Locate the cell with the specified text and output its (X, Y) center coordinate. 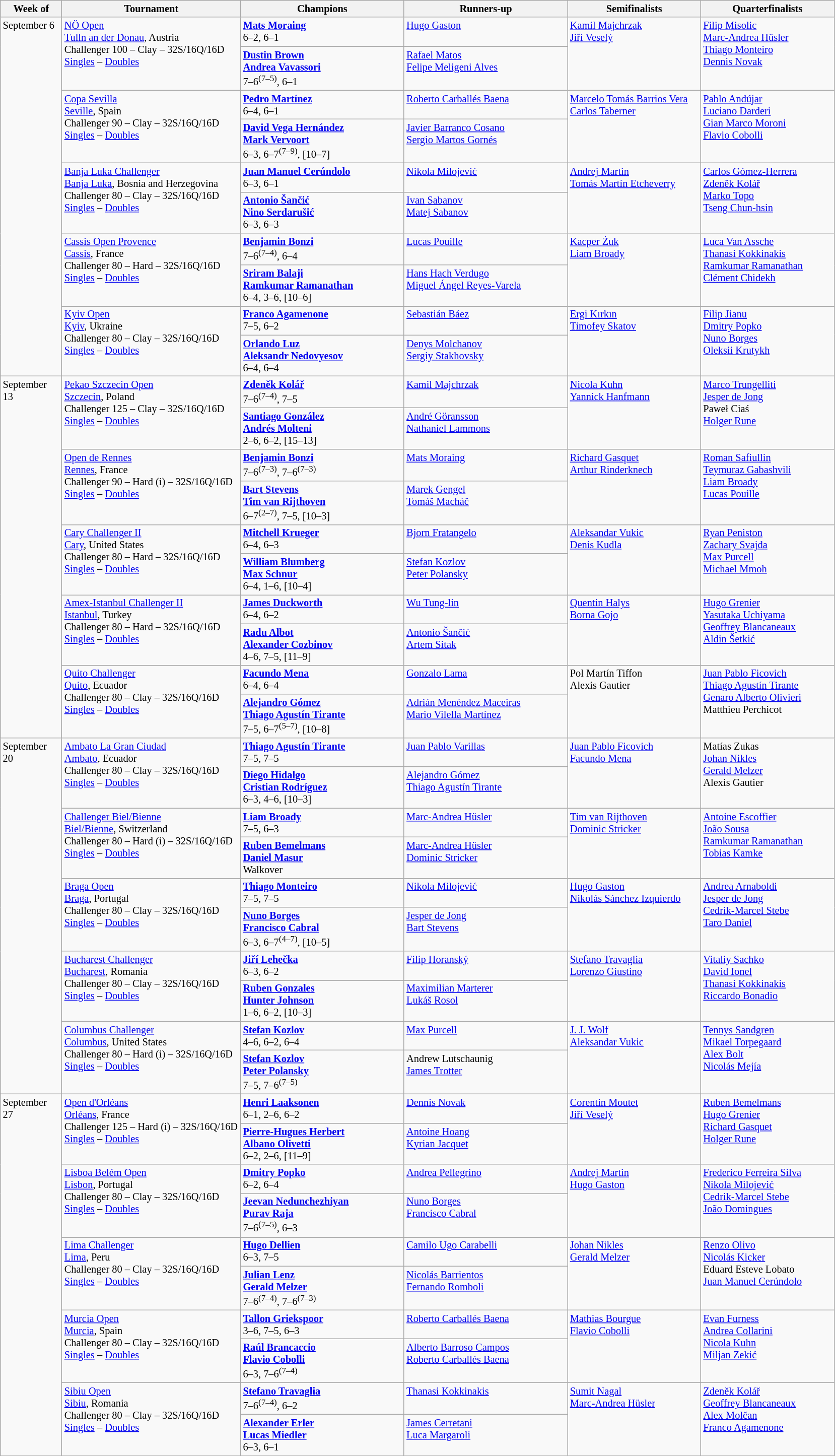
Maximilian Marterer Lukáš Rosol (485, 1001)
Sibiu OpenSibiu, Romania Challenger 80 – Clay – 32S/16Q/16DSingles – Doubles (151, 1419)
Matías Zukas Johan Nikles Gerald Melzer Alexis Gautier (768, 773)
Marc-Andrea Hüsler Dominic Stricker (485, 857)
Sriram Balaji Ramkumar Ramanathan6–4, 3–6, [10–6] (322, 285)
Aleksandar Vukic Denis Kudla (635, 559)
NÖ OpenTulln an der Donau, Austria Challenger 100 – Clay – 32S/16Q/16DSingles – Doubles (151, 53)
Facundo Mena6–4, 6–4 (322, 680)
Stefano Travaglia7–6(7–4), 6–2 (322, 1399)
Champions (322, 9)
Kamil Majchrzak Jiří Veselý (635, 53)
Ruben Bemelmans Daniel MasurWalkover (322, 857)
Santiago González Andrés Molteni2–6, 6–2, [15–13] (322, 428)
Antoine Hoang Kyrian Jacquet (485, 1144)
Kamil Majchrzak (485, 392)
Pekao Szczecin OpenSzczecin, Poland Challenger 125 – Clay – 32S/16Q/16DSingles – Doubles (151, 412)
Sebastián Báez (485, 320)
Corentin Moutet Jiří Veselý (635, 1129)
Richard Gasquet Arthur Rinderknech (635, 487)
Juan Pablo Ficovich Thiago Agustín Tirante Genaro Alberto Olivieri Matthieu Perchicot (768, 701)
Rafael Matos Felipe Meligeni Alves (485, 69)
Quito ChallengerQuito, Ecuador Challenger 80 – Clay – 32S/16Q/16DSingles – Doubles (151, 701)
Radu Albot Alexander Cozbinov4–6, 7–5, [11–9] (322, 644)
Tournament (151, 9)
Camilo Ugo Carabelli (485, 1251)
Renzo Olivo Nicolás Kicker Eduard Esteve Lobato Juan Manuel Cerúndolo (768, 1274)
Andrea Arnaboldi Jesper de Jong Cedrik-Marcel Stebe Taro Daniel (768, 915)
Evan Furness Andrea Collarini Nicola Kuhn Miljan Zekić (768, 1346)
Dennis Novak (485, 1108)
Kyiv OpenKyiv, Ukraine Challenger 80 – Clay – 32S/16Q/16DSingles – Doubles (151, 341)
Marc-Andrea Hüsler (485, 823)
Marcelo Tomás Barrios Vera Carlos Taberner (635, 127)
Runners-up (485, 9)
Ruben Bemelmans Hugo Grenier Richard Gasquet Holger Rune (768, 1129)
Benjamin Bonzi7–6(7–3), 7–6(7–3) (322, 465)
Banja Luka ChallengerBanja Luka, Bosnia and Herzegovina Challenger 80 – Clay – 32S/16Q/16DSingles – Doubles (151, 197)
Diego Hidalgo Cristian Rodríguez6–3, 4–6, [10–3] (322, 787)
Zdeněk Kolář Geoffrey Blancaneaux Alex Molčan Franco Agamenone (768, 1419)
Zdeněk Kolář7–6(7–4), 7–5 (322, 392)
Quentin Halys Borna Gojo (635, 630)
Filip Misolic Marc-Andrea Hüsler Thiago Monteiro Dennis Novak (768, 53)
Ruben Gonzales Hunter Johnson1–6, 6–2, [10–3] (322, 1001)
Ivan Sabanov Matej Sabanov (485, 213)
Filip Jianu Dmitry Popko Nuno Borges Oleksii Krutykh (768, 341)
Lisboa Belém OpenLisbon, Portugal Challenger 80 – Clay – 32S/16Q/16DSingles – Doubles (151, 1201)
Raúl Brancaccio Flavio Cobolli6–3, 7–6(7–4) (322, 1361)
Antonio Šančić Artem Sitak (485, 644)
September 27 (31, 1275)
Alejandro Gómez Thiago Agustín Tirante7–5, 6–7(5–7), [10–8] (322, 715)
Thiago Agustín Tirante7–5, 7–5 (322, 752)
Challenger Biel/BienneBiel/Bienne, Switzerland Challenger 80 – Hard (i) – 32S/16Q/16DSingles – Doubles (151, 843)
Cassis Open ProvenceCassis, France Challenger 80 – Hard – 32S/16Q/16DSingles – Doubles (151, 270)
Copa SevillaSeville, Spain Challenger 90 – Clay – 32S/16Q/16DSingles – Doubles (151, 127)
Pol Martín Tiffon Alexis Gautier (635, 701)
Open de RennesRennes, France Challenger 90 – Hard (i) – 32S/16Q/16DSingles – Doubles (151, 487)
Carlos Gómez-Herrera Zdeněk Kolář Marko Topo Tseng Chun-hsin (768, 197)
Pedro Martínez6–4, 6–1 (322, 105)
Liam Broady7–5, 6–3 (322, 823)
September 6 (31, 196)
Antonio Šančić Nino Serdarušić6–3, 6–3 (322, 213)
David Vega Hernández Mark Vervoort6–3, 6–7(7–9), [10–7] (322, 141)
September 13 (31, 557)
Dmitry Popko6–2, 6–4 (322, 1179)
Roman Safiullin Teymuraz Gabashvili Liam Broady Lucas Pouille (768, 487)
André Göransson Nathaniel Lammons (485, 428)
Nuno Borges Francisco Cabral6–3, 6–7(4–7), [10–5] (322, 929)
J. J. Wolf Aleksandar Vukic (635, 1058)
Bart Stevens Tim van Rijthoven6–7(2–7), 7–5, [10–3] (322, 503)
Alberto Barroso Campos Roberto Carballés Baena (485, 1361)
Stefano Travaglia Lorenzo Giustino (635, 985)
Juan Pablo Varillas (485, 752)
Hans Hach Verdugo Miguel Ángel Reyes-Varela (485, 285)
Orlando Luz Aleksandr Nedovyesov6–4, 6–4 (322, 356)
Javier Barranco Cosano Sergio Martos Gornés (485, 141)
Nuno Borges Francisco Cabral (485, 1215)
Open d'OrléansOrléans, France Challenger 125 – Hard (i) – 32S/16Q/16DSingles – Doubles (151, 1129)
Jiří Lehečka6–3, 6–2 (322, 965)
Marek Gengel Tomáš Macháč (485, 503)
Bjorn Fratangelo (485, 539)
Benjamin Bonzi7–6(7–4), 6–4 (322, 249)
Columbus ChallengerColumbus, United States Challenger 80 – Hard (i) – 32S/16Q/16DSingles – Doubles (151, 1058)
Nicola Kuhn Yannick Hanfmann (635, 412)
Thiago Monteiro7–5, 7–5 (322, 893)
Hugo Gaston Nikolás Sánchez Izquierdo (635, 915)
Ergi Kırkın Timofey Skatov (635, 341)
September 20 (31, 916)
James Cerretani Luca Margaroli (485, 1435)
Lima ChallengerLima, Peru Challenger 80 – Clay – 32S/16Q/16DSingles – Doubles (151, 1274)
Franco Agamenone7–5, 6–2 (322, 320)
Cary Challenger IICary, United States Challenger 80 – Hard – 32S/16Q/16DSingles – Doubles (151, 559)
Jesper de Jong Bart Stevens (485, 929)
Denys Molchanov Sergiy Stakhovsky (485, 356)
Frederico Ferreira Silva Nikola Milojević Cedrik-Marcel Stebe João Domingues (768, 1201)
Thanasi Kokkinakis (485, 1399)
Andrej Martin Tomás Martín Etcheverry (635, 197)
Wu Tung-lin (485, 609)
Luca Van Assche Thanasi Kokkinakis Ramkumar Ramanathan Clément Chidekh (768, 270)
Stefan Kozlov4–6, 6–2, 6–4 (322, 1036)
Stefan Kozlov Peter Polansky7–5, 7–6(7–5) (322, 1072)
Mats Moraing (485, 465)
Alejandro Gómez Thiago Agustín Tirante (485, 787)
William Blumberg Max Schnur6–4, 1–6, [10–4] (322, 574)
Stefan Kozlov Peter Polansky (485, 574)
Ryan Peniston Zachary Svajda Max Purcell Michael Mmoh (768, 559)
Hugo Dellien6–3, 7–5 (322, 1251)
Amex-Istanbul Challenger IIIstanbul, Turkey Challenger 80 – Hard – 32S/16Q/16DSingles – Doubles (151, 630)
Mats Moraing6–2, 6–1 (322, 32)
Quarterfinalists (768, 9)
Hugo Gaston (485, 32)
Nicolás Barrientos Fernando Romboli (485, 1288)
Andrew Lutschaunig James Trotter (485, 1072)
Antoine Escoffier João Sousa Ramkumar Ramanathan Tobias Kamke (768, 843)
Braga OpenBraga, Portugal Challenger 80 – Clay – 32S/16Q/16DSingles – Doubles (151, 915)
Sumit Nagal Marc-Andrea Hüsler (635, 1419)
Jeevan Nedunchezhiyan Purav Raja7–6(7–5), 6–3 (322, 1215)
Filip Horanský (485, 965)
Tallon Griekspoor3–6, 7–5, 6–3 (322, 1325)
Andrej Martin Hugo Gaston (635, 1201)
Ambato La Gran CiudadAmbato, Ecuador Challenger 80 – Clay – 32S/16Q/16DSingles – Doubles (151, 773)
Alexander Erler Lucas Miedler6–3, 6–1 (322, 1435)
Adrián Menéndez Maceiras Mario Vilella Martínez (485, 715)
Kacper Żuk Liam Broady (635, 270)
Week of (31, 9)
Henri Laaksonen6–1, 2–6, 6–2 (322, 1108)
Pierre-Hugues Herbert Albano Olivetti6–2, 2–6, [11–9] (322, 1144)
Bucharest ChallengerBucharest, Romania Challenger 80 – Clay – 32S/16Q/16DSingles – Doubles (151, 985)
Johan Nikles Gerald Melzer (635, 1274)
Juan Manuel Cerúndolo6–3, 6–1 (322, 177)
Andrea Pellegrino (485, 1179)
Max Purcell (485, 1036)
Mathias Bourgue Flavio Cobolli (635, 1346)
James Duckworth6–4, 6–2 (322, 609)
Julian Lenz Gerald Melzer7–6(7–4), 7–6(7–3) (322, 1288)
Murcia OpenMurcia, Spain Challenger 80 – Clay – 32S/16Q/16DSingles – Doubles (151, 1346)
Juan Pablo Ficovich Facundo Mena (635, 773)
Dustin Brown Andrea Vavassori7–6(7–5), 6–1 (322, 69)
Vitaliy Sachko David Ionel Thanasi Kokkinakis Riccardo Bonadio (768, 985)
Pablo Andújar Luciano Darderi Gian Marco Moroni Flavio Cobolli (768, 127)
Lucas Pouille (485, 249)
Tim van Rijthoven Dominic Stricker (635, 843)
Mitchell Krueger6–4, 6–3 (322, 539)
Semifinalists (635, 9)
Gonzalo Lama (485, 680)
Tennys Sandgren Mikael Torpegaard Alex Bolt Nicolás Mejía (768, 1058)
Marco Trungelliti Jesper de Jong Paweł Ciaś Holger Rune (768, 412)
Hugo Grenier Yasutaka Uchiyama Geoffrey Blancaneaux Aldin Šetkić (768, 630)
